Pinpoint the cell where the given text exists, returning its (X, Y) midpoint coordinate. 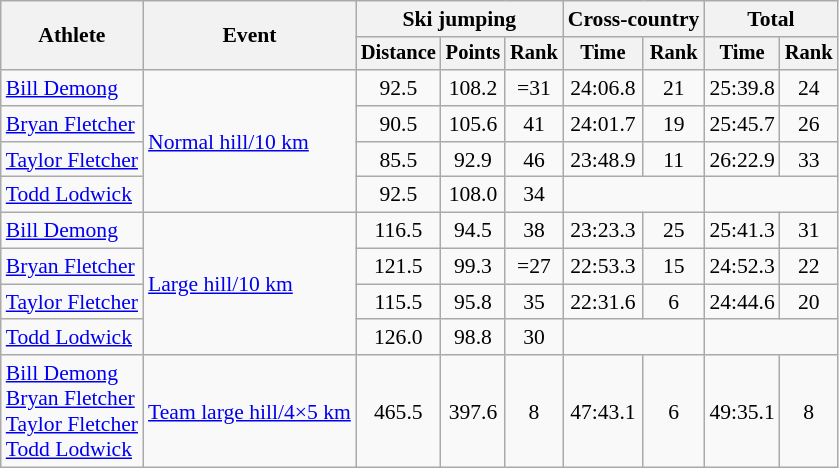
Event (250, 36)
108.2 (473, 88)
121.5 (398, 267)
23:23.3 (603, 231)
=31 (534, 88)
26 (809, 124)
126.0 (398, 338)
397.6 (473, 411)
34 (534, 195)
Ski jumping (460, 19)
22 (809, 267)
24:01.7 (603, 124)
25:39.8 (742, 88)
11 (674, 160)
22:53.3 (603, 267)
38 (534, 231)
19 (674, 124)
20 (809, 302)
92.9 (473, 160)
Points (473, 54)
95.8 (473, 302)
465.5 (398, 411)
Bill DemongBryan FletcherTaylor FletcherTodd Lodwick (72, 411)
Distance (398, 54)
25 (674, 231)
15 (674, 267)
49:35.1 (742, 411)
Cross-country (634, 19)
94.5 (473, 231)
24 (809, 88)
26:22.9 (742, 160)
25:45.7 (742, 124)
25:41.3 (742, 231)
Team large hill/4×5 km (250, 411)
115.5 (398, 302)
116.5 (398, 231)
24:44.6 (742, 302)
Total (770, 19)
Athlete (72, 36)
47:43.1 (603, 411)
41 (534, 124)
35 (534, 302)
85.5 (398, 160)
33 (809, 160)
30 (534, 338)
108.0 (473, 195)
22:31.6 (603, 302)
Normal hill/10 km (250, 141)
Large hill/10 km (250, 284)
105.6 (473, 124)
99.3 (473, 267)
46 (534, 160)
90.5 (398, 124)
31 (809, 231)
24:06.8 (603, 88)
23:48.9 (603, 160)
98.8 (473, 338)
21 (674, 88)
=27 (534, 267)
24:52.3 (742, 267)
